Pinpoint the cell where the given text exists, returning its [X, Y] midpoint coordinate. 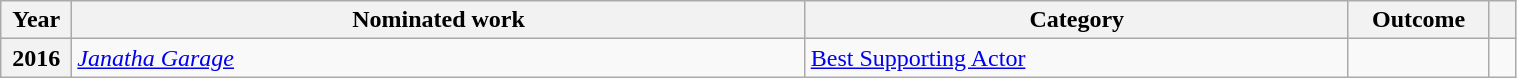
Category [1076, 20]
Best Supporting Actor [1076, 58]
2016 [36, 58]
Janatha Garage [438, 58]
Nominated work [438, 20]
Year [36, 20]
Outcome [1418, 20]
